Output the (x, y) coordinate of the center of the cell containing the given text.  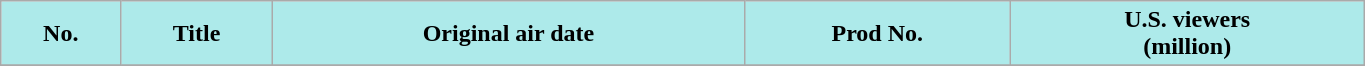
No. (61, 34)
Prod No. (878, 34)
Title (197, 34)
Original air date (508, 34)
U.S. viewers(million) (1187, 34)
